Pinpoint the cell where the given text exists, returning its (x, y) midpoint coordinate. 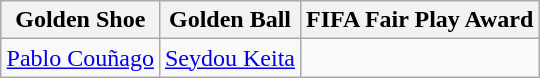
Golden Ball (230, 20)
Pablo Couñago (80, 58)
Seydou Keita (230, 58)
FIFA Fair Play Award (420, 20)
Golden Shoe (80, 20)
